Extract the [X, Y] coordinate from the center of the cell holding the provided text.  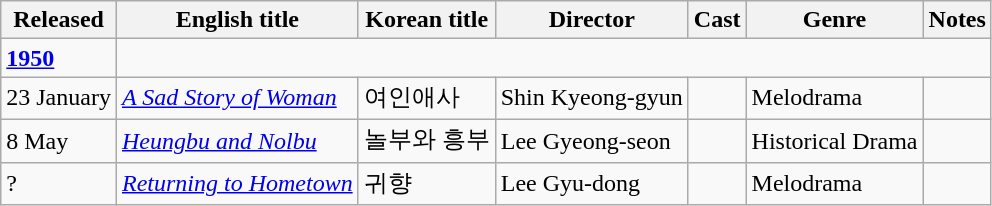
Heungbu and Nolbu [237, 140]
? [59, 184]
Returning to Hometown [237, 184]
8 May [59, 140]
귀향 [426, 184]
A Sad Story of Woman [237, 98]
Lee Gyeong-seon [592, 140]
1950 [59, 58]
놀부와 흥부 [426, 140]
Genre [834, 20]
Notes [957, 20]
Released [59, 20]
여인애사 [426, 98]
23 January [59, 98]
English title [237, 20]
Cast [717, 20]
Historical Drama [834, 140]
Lee Gyu-dong [592, 184]
Shin Kyeong-gyun [592, 98]
Korean title [426, 20]
Director [592, 20]
